Search for the cell housing the specified text and yield its (X, Y) center coordinate. 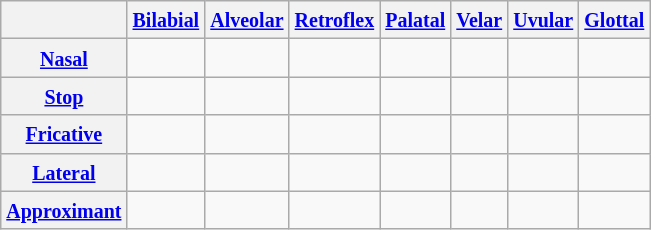
Lateral (64, 172)
Retroflex (334, 20)
Nasal (64, 58)
Stop (64, 96)
Velar (480, 20)
Approximant (64, 210)
Bilabial (166, 20)
Palatal (416, 20)
Alveolar (247, 20)
Glottal (614, 20)
Uvular (544, 20)
Fricative (64, 134)
